Scan for the cell matching the given text and deliver its (X, Y) coordinate at center. 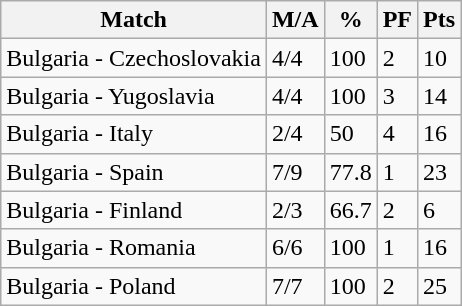
% (350, 20)
6/6 (295, 248)
4 (397, 134)
Bulgaria - Italy (134, 134)
23 (440, 172)
Bulgaria - Romania (134, 248)
M/A (295, 20)
77.8 (350, 172)
Bulgaria - Yugoslavia (134, 96)
Match (134, 20)
6 (440, 210)
2/3 (295, 210)
PF (397, 20)
3 (397, 96)
7/9 (295, 172)
66.7 (350, 210)
2/4 (295, 134)
Pts (440, 20)
14 (440, 96)
50 (350, 134)
Bulgaria - Czechoslovakia (134, 58)
10 (440, 58)
Bulgaria - Spain (134, 172)
25 (440, 286)
7/7 (295, 286)
Bulgaria - Poland (134, 286)
Bulgaria - Finland (134, 210)
